From the cell containing the given text, extract its center point as [X, Y] coordinate. 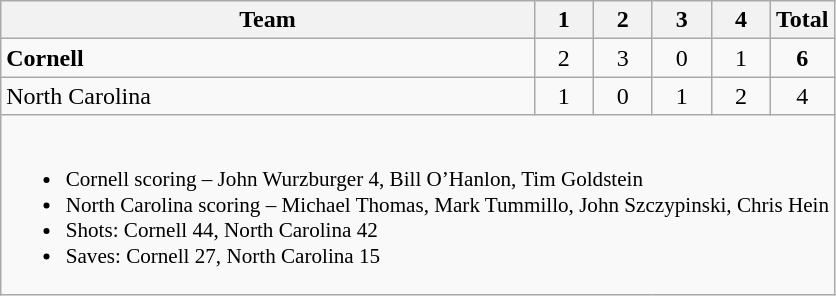
North Carolina [268, 96]
Team [268, 20]
6 [802, 58]
Total [802, 20]
Cornell [268, 58]
